Capture the cell that displays the provided text and extract its (x, y) central coordinate. 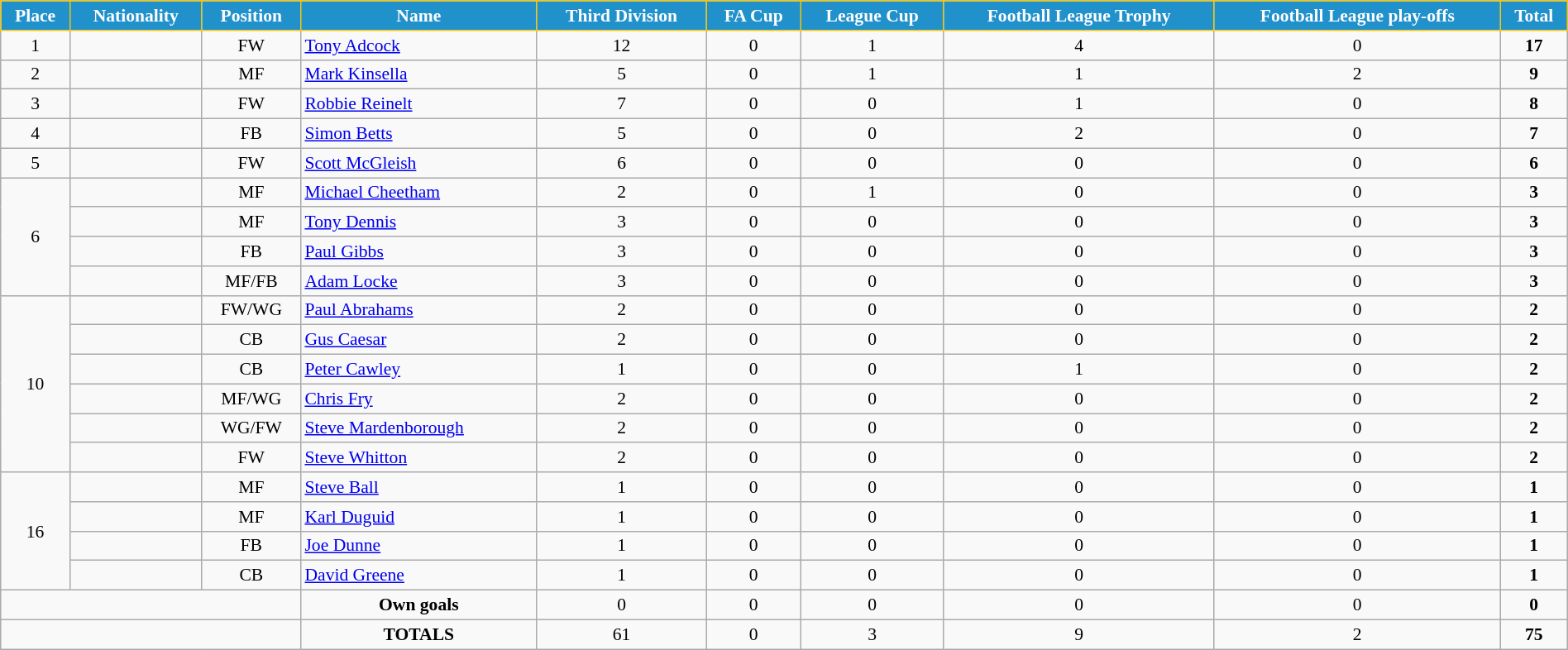
61 (622, 634)
Tony Dennis (418, 222)
Adam Locke (418, 281)
Joe Dunne (418, 546)
Total (1533, 16)
MF/WG (251, 399)
Place (36, 16)
TOTALS (418, 634)
Paul Abrahams (418, 310)
Tony Adcock (418, 45)
10 (36, 384)
Football League Trophy (1078, 16)
Position (251, 16)
Michael Cheetham (418, 193)
Steve Ball (418, 487)
Nationality (136, 16)
Steve Whitton (418, 458)
FA Cup (753, 16)
8 (1533, 104)
17 (1533, 45)
League Cup (872, 16)
MF/FB (251, 281)
Third Division (622, 16)
Mark Kinsella (418, 74)
Scott McGleish (418, 163)
Chris Fry (418, 399)
Gus Caesar (418, 340)
Name (418, 16)
Paul Gibbs (418, 251)
Robbie Reinelt (418, 104)
David Greene (418, 576)
Simon Betts (418, 134)
75 (1533, 634)
Peter Cawley (418, 370)
Karl Duguid (418, 517)
Football League play-offs (1357, 16)
WG/FW (251, 428)
Own goals (418, 605)
FW/WG (251, 310)
Steve Mardenborough (418, 428)
12 (622, 45)
16 (36, 531)
